Capture the cell that displays the provided text and extract its (X, Y) central coordinate. 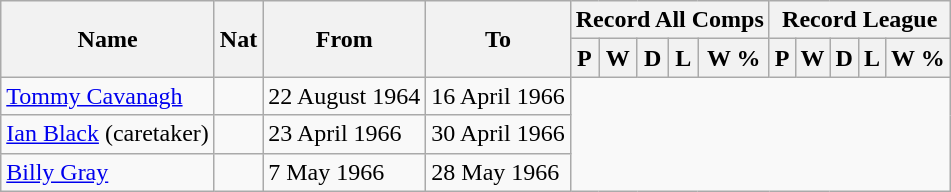
Billy Gray (108, 172)
16 April 1966 (498, 96)
From (344, 39)
Record League (860, 20)
28 May 1966 (498, 172)
22 August 1964 (344, 96)
Ian Black (caretaker) (108, 134)
Tommy Cavanagh (108, 96)
Name (108, 39)
30 April 1966 (498, 134)
To (498, 39)
Record All Comps (670, 20)
Nat (238, 39)
7 May 1966 (344, 172)
23 April 1966 (344, 134)
